Detect which cell encompasses the target text, then output its [x, y] center coordinate. 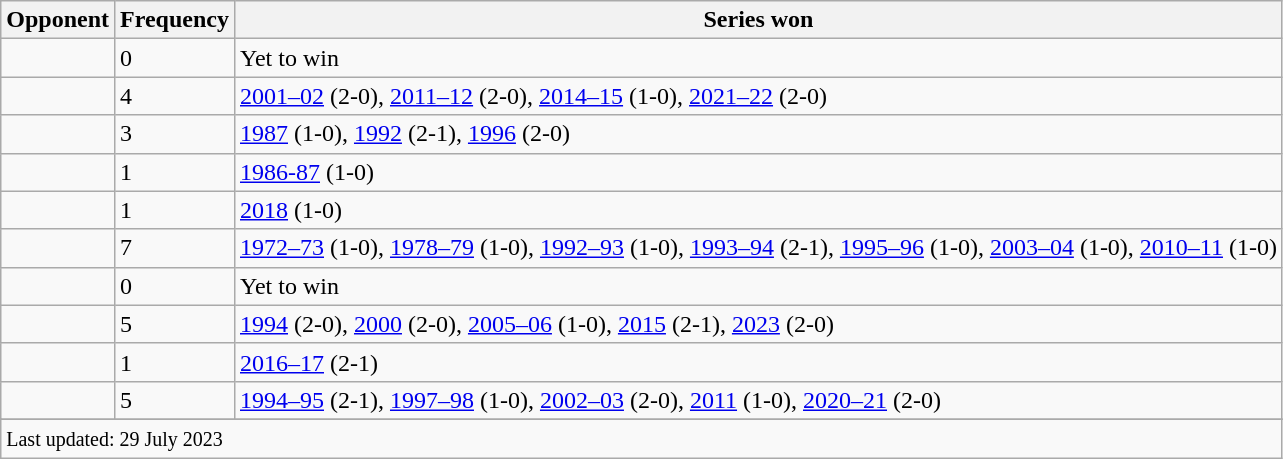
7 [175, 248]
Opponent [58, 20]
1986-87 (1-0) [758, 172]
Last updated: 29 July 2023 [642, 438]
2016–17 (2-1) [758, 362]
2018 (1-0) [758, 210]
1994 (2-0), 2000 (2-0), 2005–06 (1-0), 2015 (2-1), 2023 (2-0) [758, 324]
Frequency [175, 20]
1987 (1-0), 1992 (2-1), 1996 (2-0) [758, 134]
4 [175, 96]
Series won [758, 20]
3 [175, 134]
2001–02 (2-0), 2011–12 (2-0), 2014–15 (1-0), 2021–22 (2-0) [758, 96]
1994–95 (2-1), 1997–98 (1-0), 2002–03 (2-0), 2011 (1-0), 2020–21 (2-0) [758, 400]
1972–73 (1-0), 1978–79 (1-0), 1992–93 (1-0), 1993–94 (2-1), 1995–96 (1-0), 2003–04 (1-0), 2010–11 (1-0) [758, 248]
